Identify which cell holds the provided text, then report its [X, Y] central coordinate. 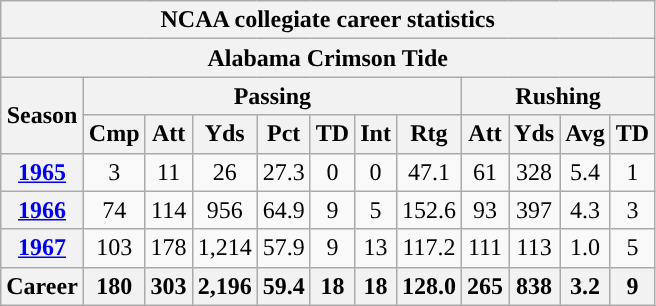
178 [168, 248]
Avg [586, 134]
11 [168, 172]
61 [484, 172]
113 [534, 248]
NCAA collegiate career statistics [328, 20]
26 [224, 172]
Cmp [114, 134]
2,196 [224, 286]
103 [114, 248]
57.9 [284, 248]
128.0 [428, 286]
1967 [42, 248]
27.3 [284, 172]
74 [114, 210]
64.9 [284, 210]
117.2 [428, 248]
Rtg [428, 134]
956 [224, 210]
1,214 [224, 248]
93 [484, 210]
180 [114, 286]
114 [168, 210]
838 [534, 286]
13 [376, 248]
59.4 [284, 286]
5.4 [586, 172]
Int [376, 134]
Rushing [558, 96]
Passing [272, 96]
397 [534, 210]
265 [484, 286]
3.2 [586, 286]
328 [534, 172]
Season [42, 115]
Pct [284, 134]
152.6 [428, 210]
4.3 [586, 210]
1966 [42, 210]
Career [42, 286]
1.0 [586, 248]
47.1 [428, 172]
111 [484, 248]
Alabama Crimson Tide [328, 58]
303 [168, 286]
1 [632, 172]
1965 [42, 172]
